Determine the (x, y) coordinate at the center of the cell enclosing the given text.  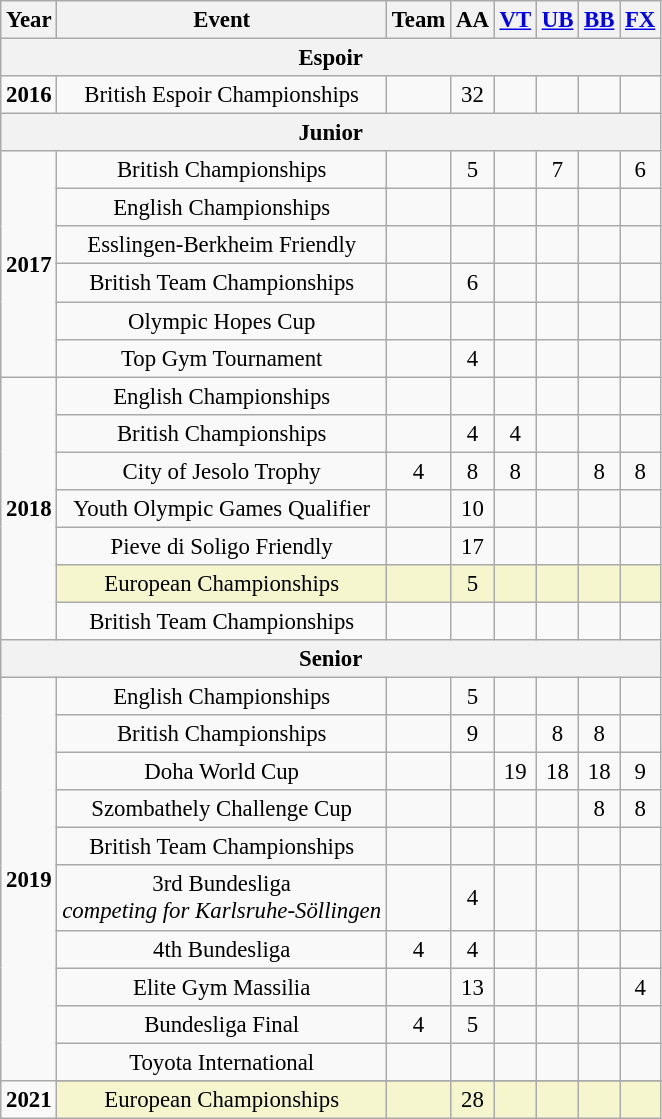
British Espoir Championships (222, 95)
13 (473, 987)
Junior (331, 133)
4th Bundesliga (222, 949)
AA (473, 20)
3rd Bundesligacompeting for Karlsruhe-Söllingen (222, 898)
28 (473, 1100)
Event (222, 20)
Esslingen-Berkheim Friendly (222, 245)
BB (600, 20)
UB (557, 20)
VT (515, 20)
2017 (29, 264)
Year (29, 20)
2019 (29, 880)
Bundesliga Final (222, 1024)
2016 (29, 95)
10 (473, 509)
7 (557, 170)
Olympic Hopes Cup (222, 321)
19 (515, 772)
Team (418, 20)
2021 (29, 1100)
Espoir (331, 58)
City of Jesolo Trophy (222, 471)
Top Gym Tournament (222, 358)
2018 (29, 508)
17 (473, 546)
FX (640, 20)
Elite Gym Massilia (222, 987)
Youth Olympic Games Qualifier (222, 509)
Senior (331, 659)
Pieve di Soligo Friendly (222, 546)
Szombathely Challenge Cup (222, 809)
Toyota International (222, 1062)
32 (473, 95)
Doha World Cup (222, 772)
